Locate the cell with the specified text and output its (X, Y) center coordinate. 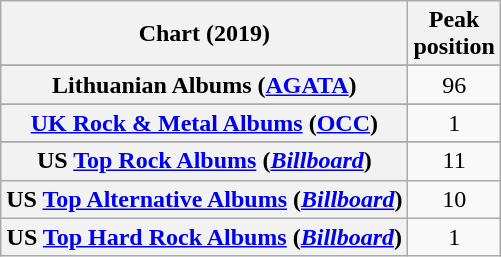
Lithuanian Albums (AGATA) (204, 85)
96 (454, 85)
US Top Hard Rock Albums (Billboard) (204, 237)
11 (454, 161)
Chart (2019) (204, 34)
Peakposition (454, 34)
UK Rock & Metal Albums (OCC) (204, 123)
10 (454, 199)
US Top Alternative Albums (Billboard) (204, 199)
US Top Rock Albums (Billboard) (204, 161)
